Determine the (X, Y) coordinate at the center of the cell enclosing the given text.  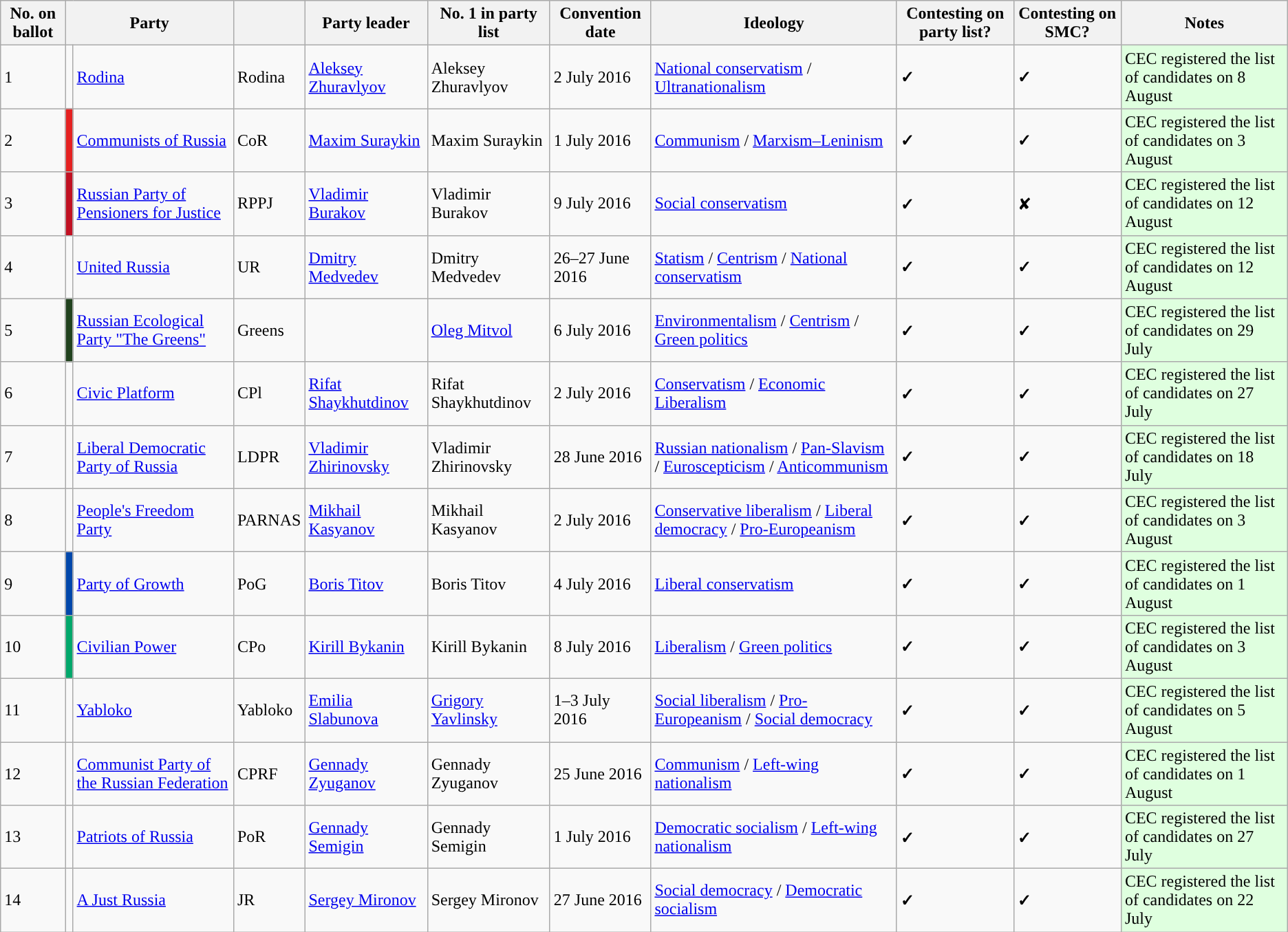
Russian nationalism / Pan-Slavism / Euroscepticism / Anticommunism (774, 457)
1–3 July 2016 (600, 710)
Social conservatism (774, 204)
Party of Growth (153, 583)
Democratic socialism / Left-wing nationalism (774, 837)
UR (269, 267)
RPPJ (269, 204)
2 (33, 140)
9 July 2016 (600, 204)
National conservatism / Ultranationalism (774, 77)
CEC registered the list of candidates on 29 July (1204, 330)
7 (33, 457)
CPl (269, 393)
Contesting on SMC? (1067, 23)
United Russia (153, 267)
CEC registered the list of candidates on 18 July (1204, 457)
Convention date (600, 23)
JR (269, 900)
26–27 June 2016 (600, 267)
Emilia Slabunova (366, 710)
A Just Russia (153, 900)
LDPR (269, 457)
14 (33, 900)
Communism / Left-wing nationalism (774, 773)
3 (33, 204)
Party (149, 23)
Patriots of Russia (153, 837)
Liberal conservatism (774, 583)
Conservatism / Economic Liberalism (774, 393)
13 (33, 837)
10 (33, 647)
PoG (269, 583)
Greens (269, 330)
CoR (269, 140)
8 July 2016 (600, 647)
28 June 2016 (600, 457)
Notes (1204, 23)
Environmentalism / Centrism / Green politics (774, 330)
Communism / Marxism–Leninism (774, 140)
Social democracy / Democratic socialism (774, 900)
Liberalism / Green politics (774, 647)
Communists of Russia (153, 140)
11 (33, 710)
4 July 2016 (600, 583)
8 (33, 520)
✘ (1067, 204)
Party leader (366, 23)
Contesting on party list? (955, 23)
People's Freedom Party (153, 520)
Ideology (774, 23)
Oleg Mitvol (489, 330)
Russian Party of Pensioners for Justice (153, 204)
Grigory Yavlinsky (489, 710)
CEC registered the list of candidates on 22 July (1204, 900)
9 (33, 583)
CEC registered the list of candidates on 8 August (1204, 77)
CPo (269, 647)
No. on ballot (33, 23)
Communist Party of the Russian Federation (153, 773)
1 (33, 77)
PARNAS (269, 520)
CEC registered the list of candidates on 5 August (1204, 710)
Russian Ecological Party "The Greens" (153, 330)
No. 1 in party list (489, 23)
Statism / Centrism / National conservatism (774, 267)
Liberal Democratic Party of Russia (153, 457)
CPRF (269, 773)
4 (33, 267)
6 (33, 393)
12 (33, 773)
6 July 2016 (600, 330)
Conservative liberalism / Liberal democracy / Pro-Europeanism (774, 520)
Civic Platform (153, 393)
5 (33, 330)
Civilian Power (153, 647)
PoR (269, 837)
27 June 2016 (600, 900)
25 June 2016 (600, 773)
Social liberalism / Pro-Europeanism / Social democracy (774, 710)
